Find where the given text appears and provide that cell's center as (x, y) coordinate. 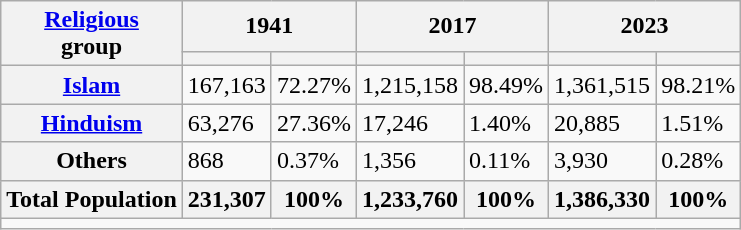
20,885 (602, 123)
1,215,158 (410, 85)
0.11% (506, 161)
0.28% (698, 161)
Others (92, 161)
1,233,760 (410, 199)
167,163 (226, 85)
Islam (92, 85)
1941 (269, 26)
Religiousgroup (92, 34)
1,386,330 (602, 199)
72.27% (314, 85)
231,307 (226, 199)
1.51% (698, 123)
Total Population (92, 199)
2023 (645, 26)
27.36% (314, 123)
3,930 (602, 161)
1.40% (506, 123)
Hinduism (92, 123)
0.37% (314, 161)
63,276 (226, 123)
17,246 (410, 123)
98.49% (506, 85)
98.21% (698, 85)
2017 (452, 26)
1,361,515 (602, 85)
1,356 (410, 161)
868 (226, 161)
